Capture the cell that displays the provided text and extract its [x, y] central coordinate. 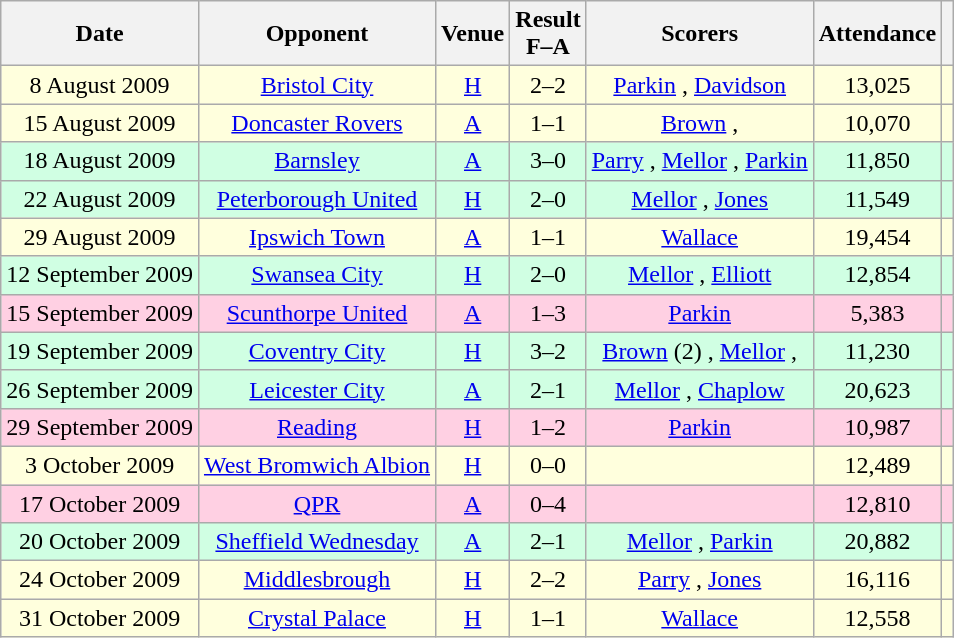
Opponent [316, 34]
Mellor , Jones [700, 199]
Coventry City [316, 351]
Parkin , Davidson [700, 85]
Peterborough United [316, 199]
Attendance [877, 34]
29 August 2009 [100, 237]
Middlesbrough [316, 580]
0–4 [548, 503]
12,810 [877, 503]
26 September 2009 [100, 389]
0–0 [548, 465]
11,230 [877, 351]
12,558 [877, 618]
22 August 2009 [100, 199]
13,025 [877, 85]
12,489 [877, 465]
19,454 [877, 237]
1–3 [548, 313]
Swansea City [316, 275]
11,549 [877, 199]
5,383 [877, 313]
QPR [316, 503]
Reading [316, 427]
Ipswich Town [316, 237]
Bristol City [316, 85]
12,854 [877, 275]
20,623 [877, 389]
16,116 [877, 580]
Mellor , Parkin [700, 542]
Mellor , Elliott [700, 275]
15 August 2009 [100, 123]
10,987 [877, 427]
Sheffield Wednesday [316, 542]
20 October 2009 [100, 542]
17 October 2009 [100, 503]
Barnsley [316, 161]
Scorers [700, 34]
31 October 2009 [100, 618]
Doncaster Rovers [316, 123]
12 September 2009 [100, 275]
24 October 2009 [100, 580]
Parry , Mellor , Parkin [700, 161]
Venue [473, 34]
3–2 [548, 351]
20,882 [877, 542]
West Bromwich Albion [316, 465]
Brown (2) , Mellor , [700, 351]
Brown , [700, 123]
Crystal Palace [316, 618]
18 August 2009 [100, 161]
Scunthorpe United [316, 313]
Leicester City [316, 389]
Mellor , Chaplow [700, 389]
29 September 2009 [100, 427]
3 October 2009 [100, 465]
Parry , Jones [700, 580]
11,850 [877, 161]
15 September 2009 [100, 313]
8 August 2009 [100, 85]
Date [100, 34]
ResultF–A [548, 34]
3–0 [548, 161]
1–2 [548, 427]
10,070 [877, 123]
19 September 2009 [100, 351]
